Scan for the cell matching the given text and deliver its (X, Y) coordinate at center. 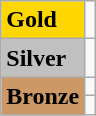
Silver (43, 58)
Bronze (43, 96)
Gold (43, 20)
